Identify which cell holds the provided text, then report its (x, y) central coordinate. 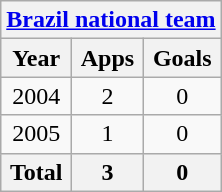
Total (36, 172)
Goals (182, 58)
Year (36, 58)
3 (108, 172)
2005 (36, 134)
Apps (108, 58)
Brazil national team (111, 20)
2 (108, 96)
1 (108, 134)
2004 (36, 96)
